Scan for the cell matching the given text and deliver its [X, Y] coordinate at center. 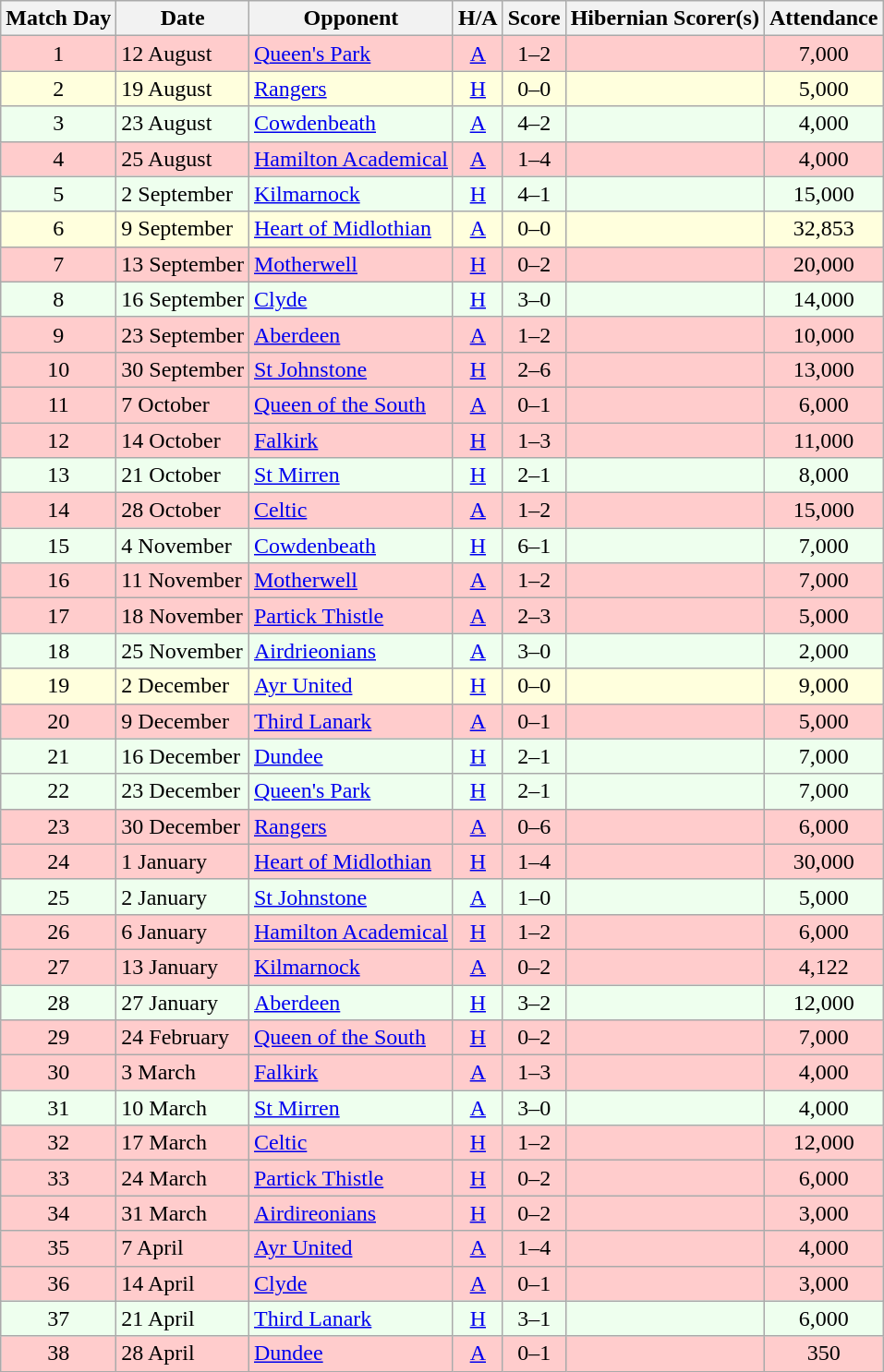
3 March [183, 1073]
6 January [183, 932]
Airdireonians [351, 1213]
23 December [183, 791]
35 [59, 1248]
4 [59, 159]
30,000 [823, 861]
18 November [183, 616]
11,000 [823, 440]
17 [59, 616]
15 [59, 546]
34 [59, 1213]
20,000 [823, 264]
16 September [183, 299]
10 March [183, 1108]
7 April [183, 1248]
4 November [183, 546]
25 [59, 897]
11 [59, 404]
2 December [183, 686]
22 [59, 791]
13 September [183, 264]
30 [59, 1073]
26 [59, 932]
10,000 [823, 334]
4,122 [823, 967]
2–3 [534, 616]
Opponent [351, 18]
21 [59, 756]
9 September [183, 229]
13 [59, 475]
23 [59, 826]
6–1 [534, 546]
0–6 [534, 826]
Attendance [823, 18]
23 September [183, 334]
38 [59, 1354]
18 [59, 651]
5 [59, 194]
12 [59, 440]
32 [59, 1143]
16 [59, 581]
1–0 [534, 897]
24 [59, 861]
350 [823, 1354]
21 October [183, 475]
1 January [183, 861]
24 February [183, 1038]
32,853 [823, 229]
7 [59, 264]
37 [59, 1318]
30 December [183, 826]
13 January [183, 967]
31 March [183, 1213]
2,000 [823, 651]
2 September [183, 194]
17 March [183, 1143]
29 [59, 1038]
14 April [183, 1283]
36 [59, 1283]
27 January [183, 1002]
2–6 [534, 369]
Match Day [59, 18]
3–1 [534, 1318]
Date [183, 18]
3–2 [534, 1002]
6 [59, 229]
8 [59, 299]
3 [59, 124]
14,000 [823, 299]
Airdrieonians [351, 651]
25 August [183, 159]
19 August [183, 89]
31 [59, 1108]
21 April [183, 1318]
33 [59, 1178]
30 September [183, 369]
Hibernian Scorer(s) [665, 18]
28 [59, 1002]
28 April [183, 1354]
14 October [183, 440]
20 [59, 721]
19 [59, 686]
8,000 [823, 475]
27 [59, 967]
9 [59, 334]
9,000 [823, 686]
10 [59, 369]
2 January [183, 897]
14 [59, 511]
12 August [183, 54]
11 November [183, 581]
4–2 [534, 124]
Score [534, 18]
16 December [183, 756]
7 October [183, 404]
H/A [478, 18]
9 December [183, 721]
1 [59, 54]
24 March [183, 1178]
2 [59, 89]
28 October [183, 511]
25 November [183, 651]
13,000 [823, 369]
4–1 [534, 194]
23 August [183, 124]
